Search for the cell housing the specified text and yield its (x, y) center coordinate. 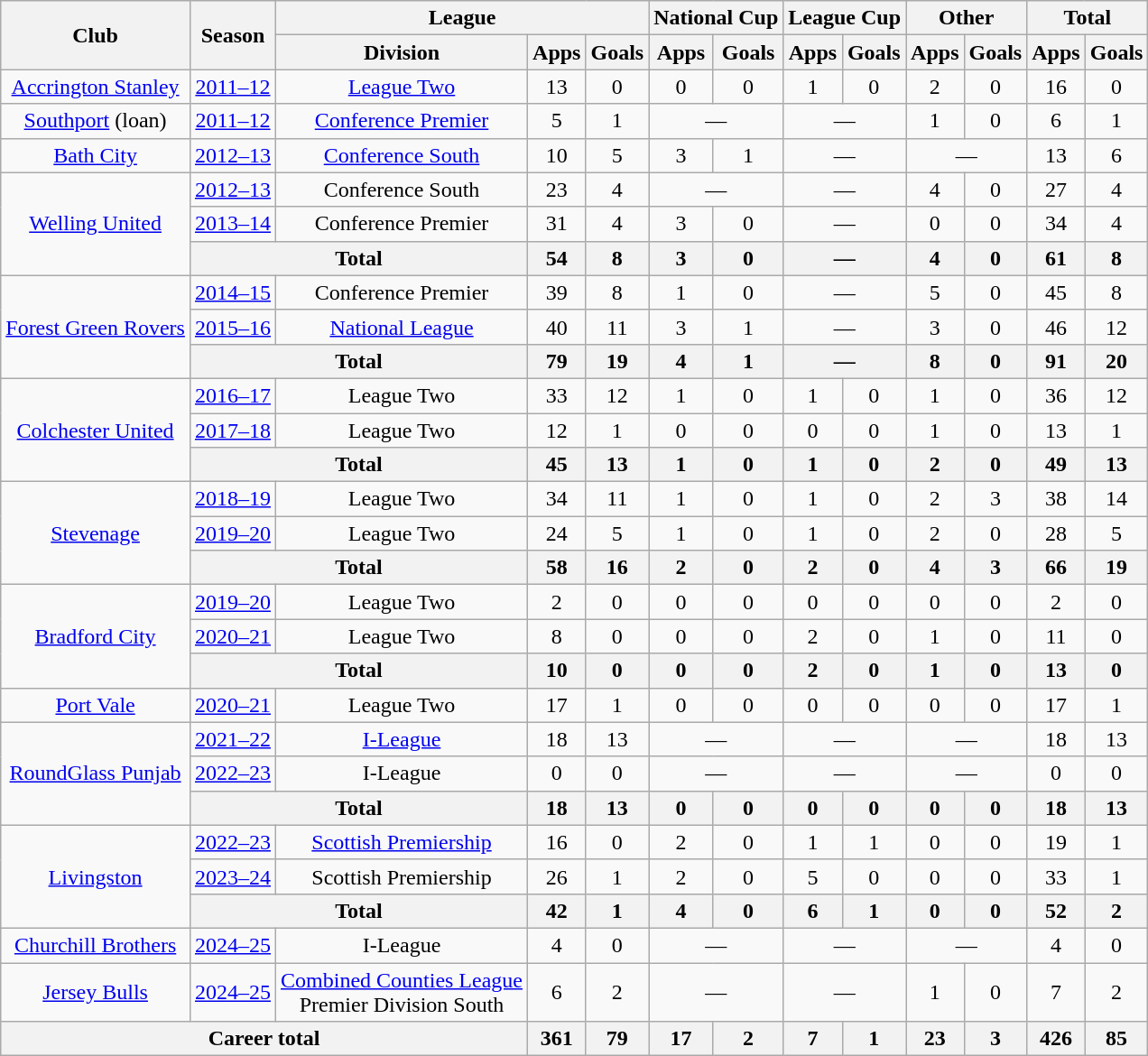
85 (1116, 1039)
36 (1056, 395)
52 (1056, 911)
46 (1056, 327)
Accrington Stanley (96, 87)
Port Vale (96, 705)
Club (96, 35)
RoundGlass Punjab (96, 773)
91 (1056, 361)
2016–17 (233, 395)
2021–22 (233, 739)
40 (557, 327)
League (462, 18)
Bradford City (96, 636)
Churchill Brothers (96, 945)
2018–19 (233, 499)
Jersey Bulls (96, 991)
Career total (264, 1039)
42 (557, 911)
66 (1056, 568)
31 (557, 224)
26 (557, 876)
National League (403, 327)
28 (1056, 533)
24 (557, 533)
2013–14 (233, 224)
League Cup (845, 18)
Stevenage (96, 533)
38 (1056, 499)
Livingston (96, 876)
14 (1116, 499)
Combined Counties LeaguePremier Division South (403, 991)
58 (557, 568)
54 (557, 258)
2023–24 (233, 876)
Bath City (96, 155)
39 (557, 292)
2014–15 (233, 292)
Welling United (96, 224)
Southport (loan) (96, 121)
49 (1056, 465)
2015–16 (233, 327)
426 (1056, 1039)
27 (1056, 190)
20 (1116, 361)
61 (1056, 258)
Colchester United (96, 430)
Other (967, 18)
2017–18 (233, 431)
Season (233, 35)
Division (403, 52)
National Cup (717, 18)
361 (557, 1039)
Forest Green Rovers (96, 327)
